Provide the (X, Y) coordinate of the cell's center where the given text is located.  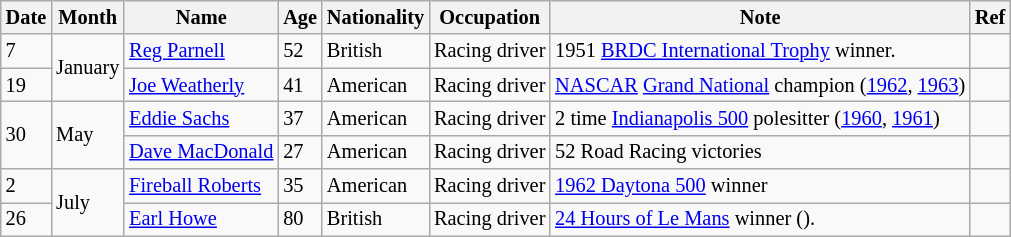
Ref (990, 17)
Eddie Sachs (201, 118)
NASCAR Grand National champion (1962, 1963) (760, 85)
Reg Parnell (201, 51)
Dave MacDonald (201, 152)
80 (300, 219)
Nationality (376, 17)
1962 Daytona 500 winner (760, 186)
May (88, 134)
1951 BRDC International Trophy winner. (760, 51)
41 (300, 85)
Occupation (490, 17)
Fireball Roberts (201, 186)
Joe Weatherly (201, 85)
52 Road Racing victories (760, 152)
30 (26, 134)
Name (201, 17)
26 (26, 219)
January (88, 68)
2 (26, 186)
35 (300, 186)
52 (300, 51)
27 (300, 152)
19 (26, 85)
Note (760, 17)
Date (26, 17)
July (88, 202)
7 (26, 51)
2 time Indianapolis 500 polesitter (1960, 1961) (760, 118)
Month (88, 17)
Age (300, 17)
37 (300, 118)
24 Hours of Le Mans winner (). (760, 219)
Earl Howe (201, 219)
